Extract the (x, y) coordinate from the center of the cell holding the provided text.  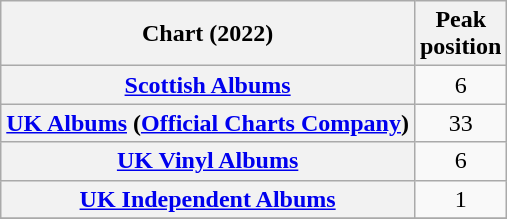
Chart (2022) (208, 34)
UK Independent Albums (208, 199)
UK Albums (Official Charts Company) (208, 123)
Scottish Albums (208, 85)
1 (460, 199)
Peakposition (460, 34)
33 (460, 123)
UK Vinyl Albums (208, 161)
